Provide the [X, Y] coordinate of the cell's center where the given text is located.  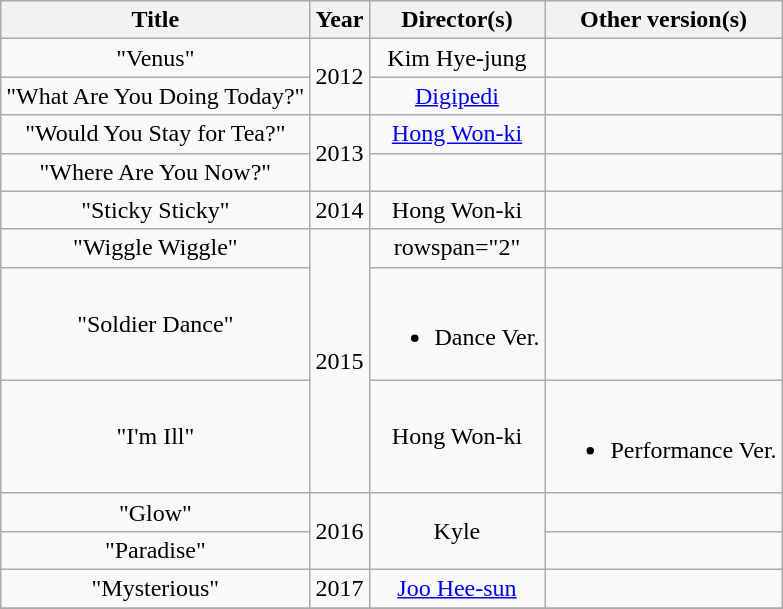
2013 [340, 153]
2014 [340, 210]
"Wiggle Wiggle" [156, 248]
"Mysterious" [156, 588]
"What Are You Doing Today?" [156, 96]
"Sticky Sticky" [156, 210]
2015 [340, 361]
"Venus" [156, 58]
Digipedi [457, 96]
"I'm Ill" [156, 436]
2012 [340, 77]
Year [340, 20]
Performance Ver. [664, 436]
"Soldier Dance" [156, 324]
"Where Are You Now?" [156, 172]
"Paradise" [156, 550]
Kim Hye-jung [457, 58]
Title [156, 20]
Director(s) [457, 20]
Joo Hee-sun [457, 588]
Kyle [457, 531]
Other version(s) [664, 20]
2017 [340, 588]
"Glow" [156, 512]
rowspan="2" [457, 248]
2016 [340, 531]
Dance Ver. [457, 324]
"Would You Stay for Tea?" [156, 134]
